Scan for the cell matching the given text and deliver its [x, y] coordinate at center. 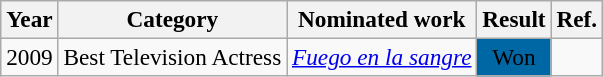
Category [172, 19]
Ref. [576, 19]
Nominated work [382, 19]
Year [30, 19]
Result [514, 19]
Best Television Actress [172, 57]
2009 [30, 57]
Won [514, 57]
Fuego en la sangre [382, 57]
